Identify which cell holds the provided text, then report its [X, Y] central coordinate. 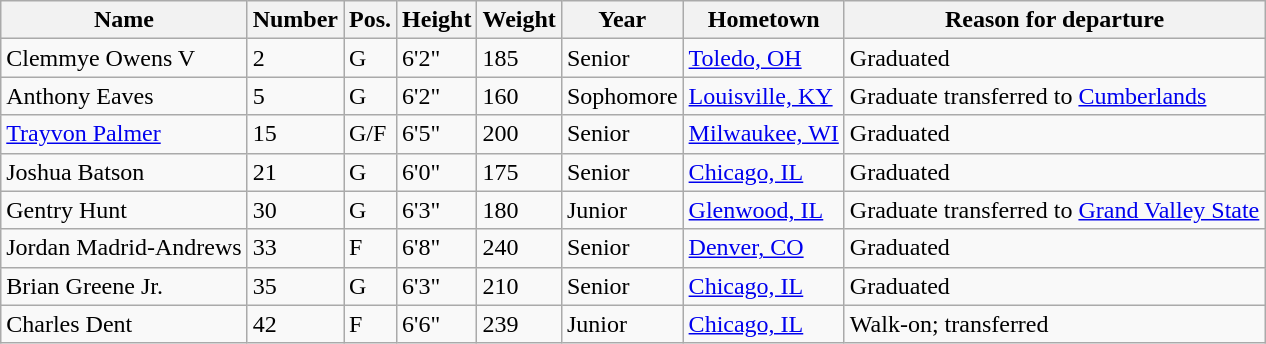
Height [437, 20]
Toledo, OH [764, 58]
15 [295, 134]
185 [519, 58]
239 [519, 324]
Graduate transferred to Cumberlands [1054, 96]
G/F [370, 134]
Sophomore [622, 96]
Milwaukee, WI [764, 134]
21 [295, 172]
6'6" [437, 324]
Number [295, 20]
Weight [519, 20]
2 [295, 58]
5 [295, 96]
Hometown [764, 20]
6'5" [437, 134]
Year [622, 20]
Louisville, KY [764, 96]
240 [519, 248]
Joshua Batson [124, 172]
Name [124, 20]
Pos. [370, 20]
42 [295, 324]
30 [295, 210]
210 [519, 286]
Gentry Hunt [124, 210]
Walk-on; transferred [1054, 324]
Glenwood, IL [764, 210]
200 [519, 134]
35 [295, 286]
180 [519, 210]
Trayvon Palmer [124, 134]
Reason for departure [1054, 20]
160 [519, 96]
Anthony Eaves [124, 96]
Clemmye Owens V [124, 58]
Denver, CO [764, 248]
Jordan Madrid-Andrews [124, 248]
33 [295, 248]
Graduate transferred to Grand Valley State [1054, 210]
Brian Greene Jr. [124, 286]
175 [519, 172]
6'8" [437, 248]
6'0" [437, 172]
Charles Dent [124, 324]
